Find where the given text appears and provide that cell's center as [x, y] coordinate. 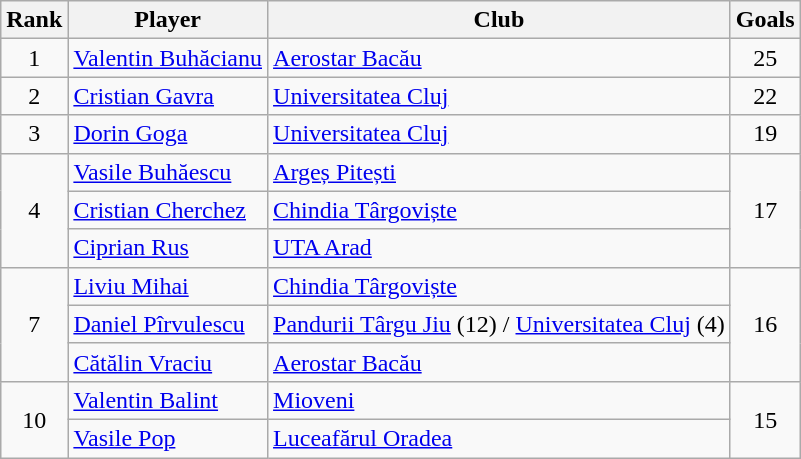
Liviu Mihai [168, 286]
4 [34, 210]
Cristian Gavra [168, 96]
19 [765, 134]
Daniel Pîrvulescu [168, 324]
Ciprian Rus [168, 248]
Mioveni [500, 400]
10 [34, 419]
Vasile Pop [168, 438]
Vasile Buhăescu [168, 172]
Rank [34, 20]
Pandurii Târgu Jiu (12) / Universitatea Cluj (4) [500, 324]
16 [765, 324]
Cristian Cherchez [168, 210]
Player [168, 20]
Luceafărul Oradea [500, 438]
Dorin Goga [168, 134]
15 [765, 419]
25 [765, 58]
2 [34, 96]
Goals [765, 20]
1 [34, 58]
17 [765, 210]
UTA Arad [500, 248]
Club [500, 20]
Valentin Balint [168, 400]
Cătălin Vraciu [168, 362]
22 [765, 96]
Argeș Pitești [500, 172]
Valentin Buhăcianu [168, 58]
7 [34, 324]
3 [34, 134]
